Return the [X, Y] coordinate for the center point of the cell that contains the specified text.  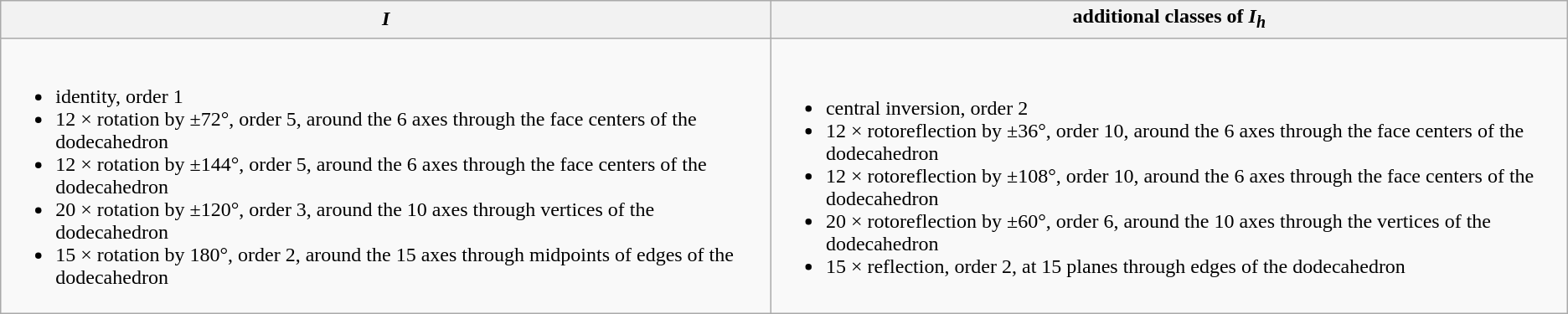
I [386, 19]
additional classes of Ih [1169, 19]
